Pinpoint the cell where the given text exists, returning its (X, Y) midpoint coordinate. 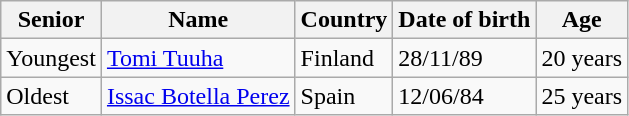
Country (344, 20)
20 years (582, 58)
Spain (344, 96)
Issac Botella Perez (198, 96)
Senior (52, 20)
Date of birth (464, 20)
Tomi Tuuha (198, 58)
28/11/89 (464, 58)
Name (198, 20)
25 years (582, 96)
Oldest (52, 96)
Youngest (52, 58)
12/06/84 (464, 96)
Finland (344, 58)
Age (582, 20)
